Output the (X, Y) coordinate of the center of the cell containing the given text.  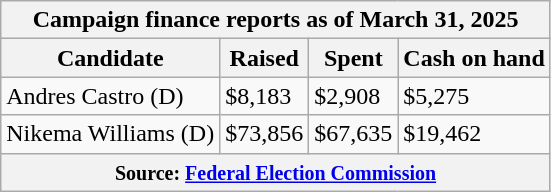
$67,635 (354, 134)
$73,856 (264, 134)
Raised (264, 58)
Candidate (110, 58)
Source: Federal Election Commission (276, 172)
Cash on hand (474, 58)
$2,908 (354, 96)
$8,183 (264, 96)
Andres Castro (D) (110, 96)
Campaign finance reports as of March 31, 2025 (276, 20)
Nikema Williams (D) (110, 134)
Spent (354, 58)
$19,462 (474, 134)
$5,275 (474, 96)
